Capture the cell that displays the provided text and extract its [x, y] central coordinate. 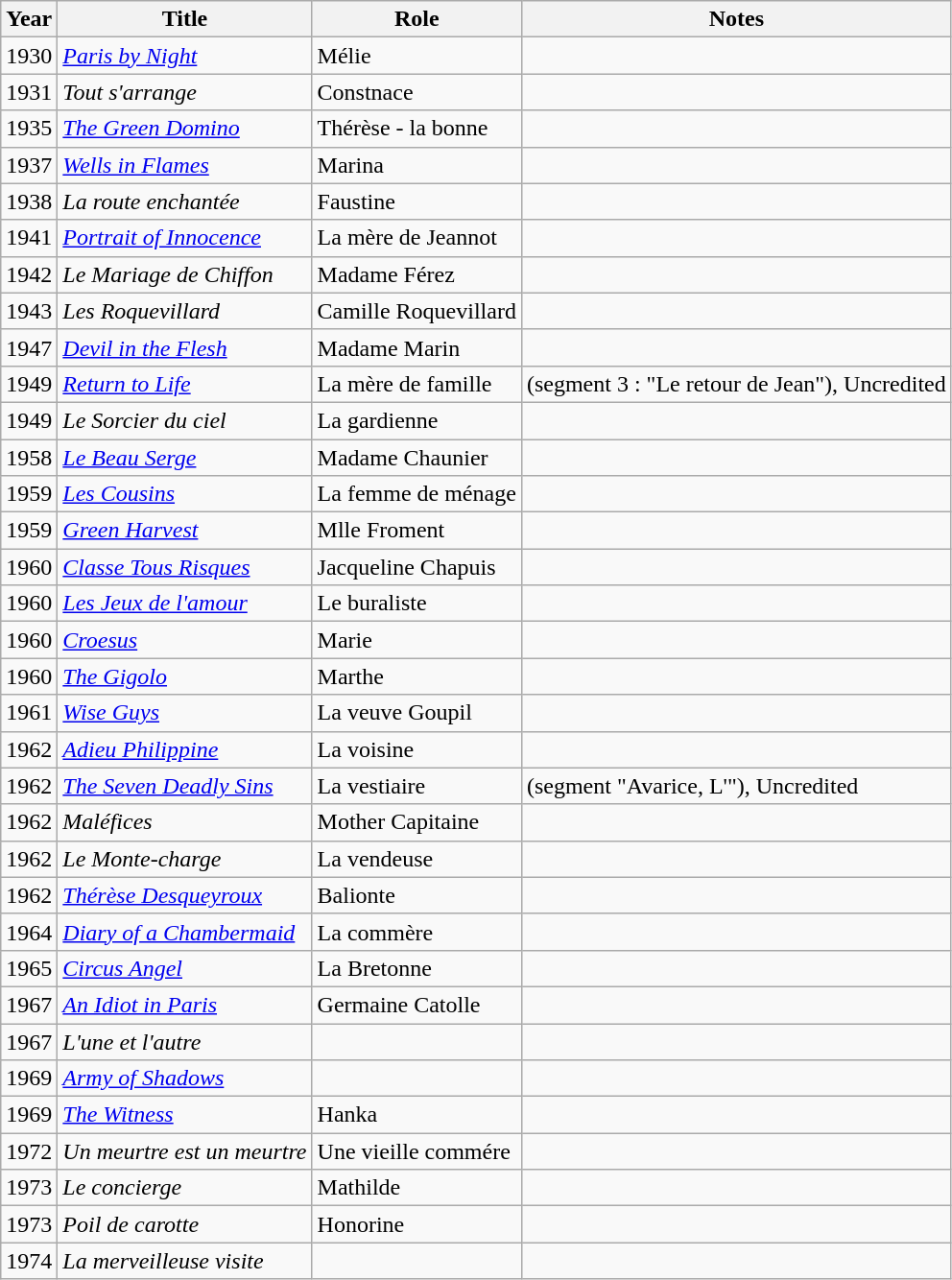
Les Jeux de l'amour [184, 604]
Les Cousins [184, 494]
Return to Life [184, 384]
La veuve Goupil [416, 713]
Une vieille commére [416, 1151]
Title [184, 19]
Classe Tous Risques [184, 567]
Marie [416, 640]
Germaine Catolle [416, 1005]
1974 [29, 1261]
Poil de carotte [184, 1224]
Balionte [416, 895]
1972 [29, 1151]
La route enchantée [184, 201]
Le Mariage de Chiffon [184, 274]
Mlle Froment [416, 531]
Marthe [416, 676]
La commère [416, 932]
Marina [416, 165]
Mathilde [416, 1188]
Role [416, 19]
1935 [29, 129]
Tout s'arrange [184, 92]
Circus Angel [184, 968]
1938 [29, 201]
Mélie [416, 56]
The Gigolo [184, 676]
La Bretonne [416, 968]
1958 [29, 458]
Wells in Flames [184, 165]
Constnace [416, 92]
La merveilleuse visite [184, 1261]
Croesus [184, 640]
Thérèse Desqueyroux [184, 895]
Les Roquevillard [184, 311]
1937 [29, 165]
Green Harvest [184, 531]
La mère de Jeannot [416, 238]
1930 [29, 56]
1947 [29, 347]
La vendeuse [416, 859]
Devil in the Flesh [184, 347]
Camille Roquevillard [416, 311]
Le buraliste [416, 604]
Thérèse - la bonne [416, 129]
The Witness [184, 1115]
Madame Marin [416, 347]
Portrait of Innocence [184, 238]
Hanka [416, 1115]
(segment "Avarice, L'"), Uncredited [736, 786]
La vestiaire [416, 786]
Le Sorcier du ciel [184, 420]
1943 [29, 311]
The Green Domino [184, 129]
Diary of a Chambermaid [184, 932]
Mother Capitaine [416, 822]
Madame Férez [416, 274]
1942 [29, 274]
Paris by Night [184, 56]
Le Monte-charge [184, 859]
Jacqueline Chapuis [416, 567]
L'une et l'autre [184, 1041]
Le concierge [184, 1188]
Adieu Philippine [184, 749]
Faustine [416, 201]
1964 [29, 932]
Wise Guys [184, 713]
La gardienne [416, 420]
1961 [29, 713]
Army of Shadows [184, 1079]
(segment 3 : "Le retour de Jean"), Uncredited [736, 384]
La femme de ménage [416, 494]
Year [29, 19]
1931 [29, 92]
An Idiot in Paris [184, 1005]
La mère de famille [416, 384]
1941 [29, 238]
Le Beau Serge [184, 458]
La voisine [416, 749]
Honorine [416, 1224]
Maléfices [184, 822]
1965 [29, 968]
Madame Chaunier [416, 458]
Un meurtre est un meurtre [184, 1151]
The Seven Deadly Sins [184, 786]
Notes [736, 19]
